From the cell containing the given text, extract its center point as (x, y) coordinate. 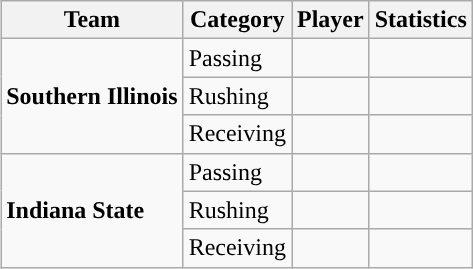
Player (331, 20)
Indiana State (92, 210)
Statistics (420, 20)
Southern Illinois (92, 96)
Category (237, 20)
Team (92, 20)
